Find where the given text appears and provide that cell's center as (x, y) coordinate. 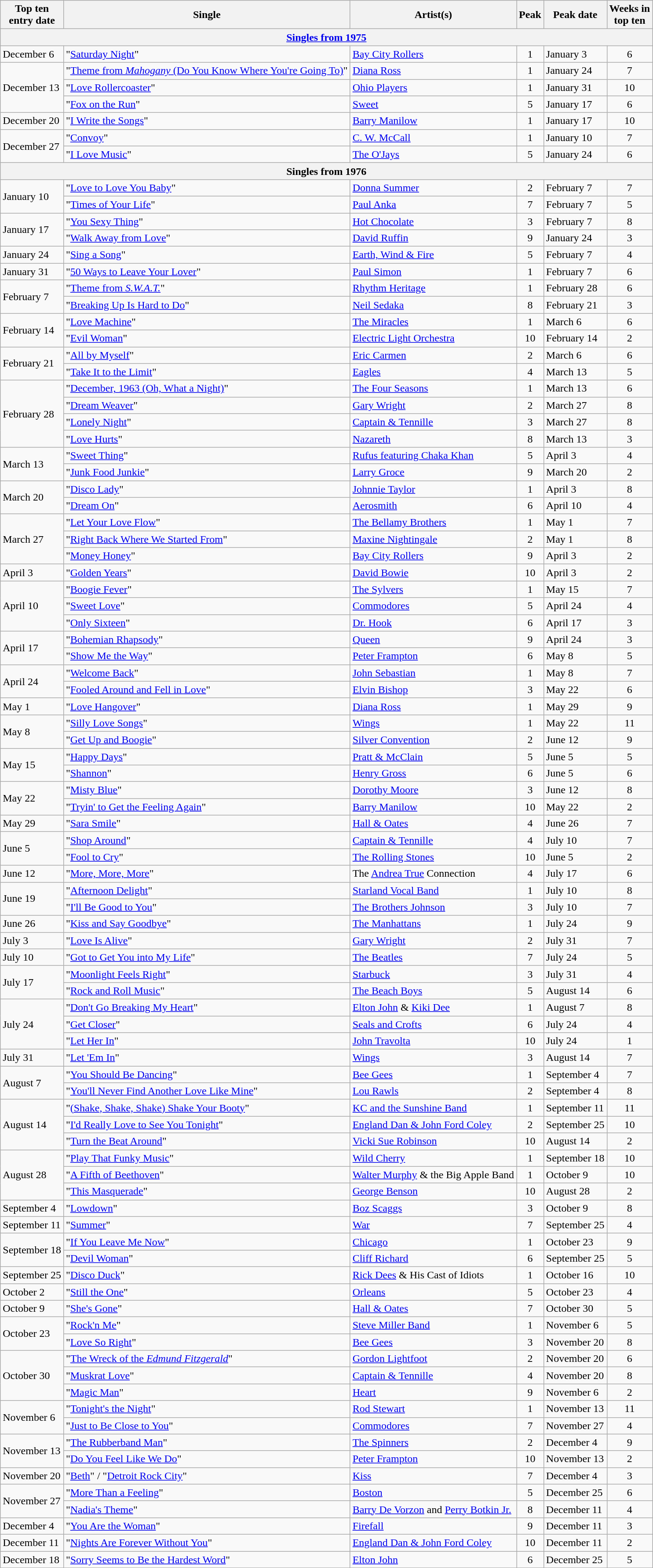
"Fool to Cry" (207, 857)
Donna Summer (433, 188)
"All by Myself" (207, 355)
The Sylvers (433, 589)
"Welcome Back" (207, 673)
"If You Leave Me Now" (207, 1241)
War (433, 1225)
"Let 'Em In" (207, 1058)
"Convoy" (207, 138)
Silver Convention (433, 740)
Eagles (433, 372)
Weeks intop ten (630, 15)
"Love So Right" (207, 1342)
"Disco Lady" (207, 489)
C. W. McCall (433, 138)
"You'll Never Find Another Love Like Mine" (207, 1091)
Artist(s) (433, 15)
Starland Vocal Band (433, 890)
Lou Rawls (433, 1091)
Queen (433, 639)
Walter Murphy & the Big Apple Band (433, 1175)
"Get Closer" (207, 1024)
The Beatles (433, 957)
Aerosmith (433, 506)
"Times of Your Life" (207, 204)
December 13 (32, 87)
Boz Scaggs (433, 1208)
"Only Sixteen" (207, 623)
"50 Ways to Leave Your Lover" (207, 272)
"Shop Around" (207, 840)
Boston (433, 1492)
December 18 (32, 1560)
John Travolta (433, 1041)
"Golden Years" (207, 573)
"Love Hurts" (207, 439)
Eric Carmen (433, 355)
Johnnie Taylor (433, 489)
"Money Honey" (207, 556)
Peak (530, 15)
"Don't Go Breaking My Heart" (207, 1007)
The Brothers Johnson (433, 907)
"Theme from S.W.A.T." (207, 288)
"Summer" (207, 1225)
"Rock and Roll Music" (207, 991)
"Love Rollercoaster" (207, 87)
Cliff Richard (433, 1258)
"Just to Be Close to You" (207, 1426)
December 6 (32, 54)
"Happy Days" (207, 756)
"Kiss and Say Goodbye" (207, 924)
Heart (433, 1392)
Elton John (433, 1560)
"Get Up and Boogie" (207, 740)
"December, 1963 (Oh, What a Night)" (207, 388)
"Sara Smile" (207, 824)
"Nadia's Theme" (207, 1509)
"You Are the Woman" (207, 1526)
Elton John & Kiki Dee (433, 1007)
Electric Light Orchestra (433, 338)
"Play That Funky Music" (207, 1158)
"Show Me the Way" (207, 656)
Singles from 1975 (326, 37)
Nazareth (433, 439)
June 19 (32, 899)
"Tonight's the Night" (207, 1409)
The Four Seasons (433, 388)
David Bowie (433, 573)
"Boogie Fever" (207, 589)
January 3 (575, 54)
"Breaking Up Is Hard to Do" (207, 305)
"Love Is Alive" (207, 940)
"Bohemian Rhapsody" (207, 639)
Larry Groce (433, 472)
Chicago (433, 1241)
Paul Anka (433, 204)
Rufus featuring Chaka Khan (433, 455)
"Sweet Thing" (207, 455)
The O'Jays (433, 154)
Barry De Vorzon and Perry Botkin Jr. (433, 1509)
"Theme from Mahogany (Do You Know Where You're Going To)" (207, 71)
"Afternoon Delight" (207, 890)
Wild Cherry (433, 1158)
John Sebastian (433, 673)
Hot Chocolate (433, 221)
"Tryin' to Get the Feeling Again" (207, 807)
"Dream On" (207, 506)
The Beach Boys (433, 991)
October 16 (575, 1275)
David Ruffin (433, 238)
Ohio Players (433, 87)
Rick Dees & His Cast of Idiots (433, 1275)
"Sweet Love" (207, 606)
"Love Machine" (207, 322)
"She's Gone" (207, 1309)
Seals and Crofts (433, 1024)
The Rolling Stones (433, 857)
"I'd Really Love to See You Tonight" (207, 1125)
December 27 (32, 146)
"Moonlight Feels Right" (207, 974)
"Sorry Seems to Be the Hardest Word" (207, 1560)
Dorothy Moore (433, 790)
July 3 (32, 940)
Starbuck (433, 974)
"Turn the Beat Around" (207, 1141)
Henry Gross (433, 773)
"Lonely Night" (207, 422)
"More Than a Feeling" (207, 1492)
"Beth" / "Detroit Rock City" (207, 1476)
The Miracles (433, 322)
The Manhattans (433, 924)
"A Fifth of Beethoven" (207, 1175)
"You Should Be Dancing" (207, 1074)
"Right Back Where We Started From" (207, 539)
"Lowdown" (207, 1208)
"Shannon" (207, 773)
"Love Hangover" (207, 706)
"(Shake, Shake, Shake) Shake Your Booty" (207, 1108)
Neil Sedaka (433, 305)
Gordon Lightfoot (433, 1359)
"Muskrat Love" (207, 1376)
Steve Miller Band (433, 1325)
"I Write the Songs" (207, 121)
Elvin Bishop (433, 690)
Kiss (433, 1476)
"Nights Are Forever Without You" (207, 1543)
"Walk Away from Love" (207, 238)
"I Love Music" (207, 154)
"Fox on the Run" (207, 104)
Pratt & McClain (433, 756)
"This Masquerade" (207, 1191)
"Misty Blue" (207, 790)
Rhythm Heritage (433, 288)
"Rock'n Me" (207, 1325)
Single (207, 15)
Dr. Hook (433, 623)
October 2 (32, 1292)
"The Rubberband Man" (207, 1442)
Orleans (433, 1292)
"Silly Love Songs" (207, 723)
Maxine Nightingale (433, 539)
Peak date (575, 15)
"Love to Love You Baby" (207, 188)
Singles from 1976 (326, 171)
KC and the Sunshine Band (433, 1108)
"Evil Woman" (207, 338)
"Do You Feel Like We Do" (207, 1459)
"Still the One" (207, 1292)
"Sing a Song" (207, 255)
"Take It to the Limit" (207, 372)
"Junk Food Junkie" (207, 472)
"Dream Weaver" (207, 405)
"Fooled Around and Fell in Love" (207, 690)
Firefall (433, 1526)
"Devil Woman" (207, 1258)
December 20 (32, 121)
Vicki Sue Robinson (433, 1141)
Sweet (433, 104)
"Disco Duck" (207, 1275)
"More, More, More" (207, 874)
The Bellamy Brothers (433, 523)
Paul Simon (433, 272)
The Spinners (433, 1442)
Rod Stewart (433, 1409)
"I'll Be Good to You" (207, 907)
Earth, Wind & Fire (433, 255)
"Saturday Night" (207, 54)
"You Sexy Thing" (207, 221)
George Benson (433, 1191)
"Magic Man" (207, 1392)
The Andrea True Connection (433, 874)
"Let Your Love Flow" (207, 523)
"Let Her In" (207, 1041)
Top tenentry date (32, 15)
"Got to Get You into My Life" (207, 957)
"The Wreck of the Edmund Fitzgerald" (207, 1359)
